Scan for the cell matching the given text and deliver its (x, y) coordinate at center. 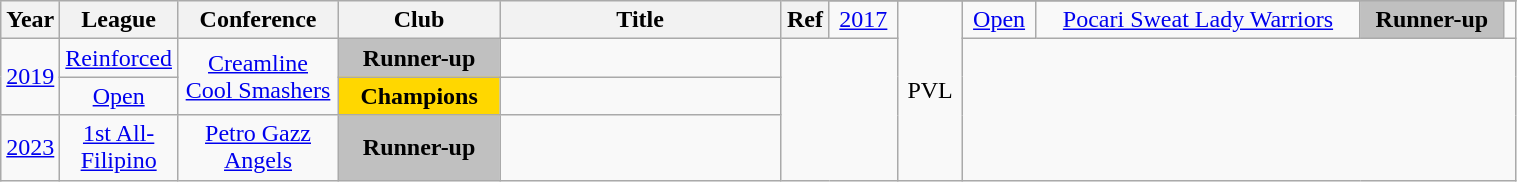
Club (420, 20)
Petro Gazz Angels (258, 148)
Title (640, 20)
Ref (806, 20)
Creamline Cool Smashers (258, 77)
Pocari Sweat Lady Warriors (1198, 20)
League (119, 20)
Conference (258, 20)
2019 (30, 77)
Reinforced (119, 58)
2017 (863, 20)
Champions (420, 96)
2023 (30, 148)
PVL (930, 90)
1st All-Filipino (119, 148)
Year (30, 20)
